Search for the cell housing the specified text and yield its [X, Y] center coordinate. 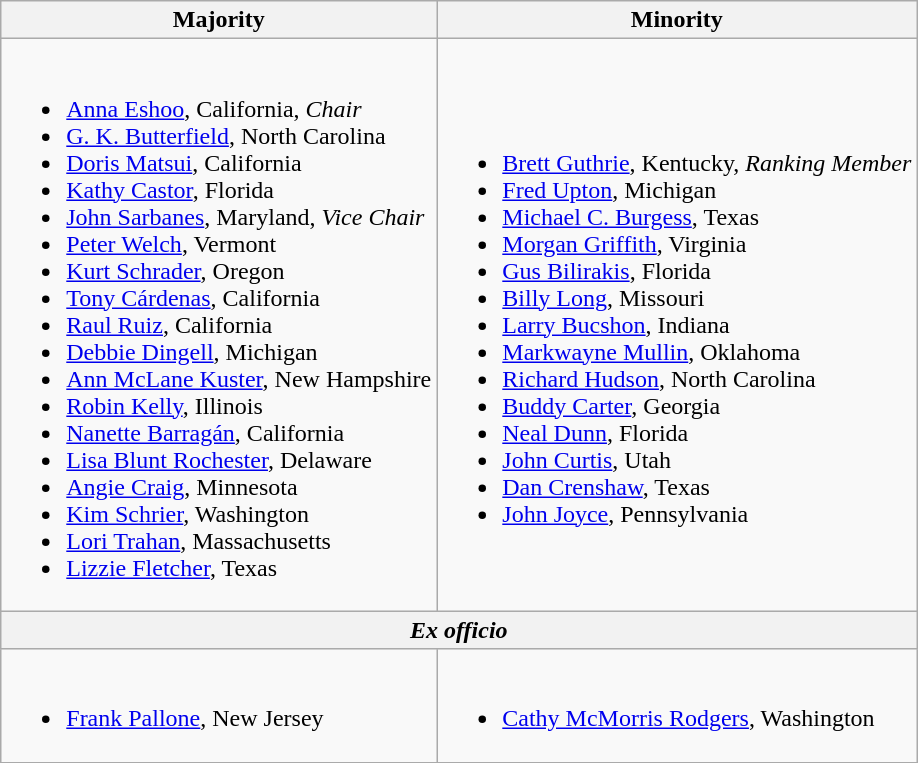
Cathy McMorris Rodgers, Washington [677, 706]
Ex officio [459, 630]
Minority [677, 20]
Majority [219, 20]
Frank Pallone, New Jersey [219, 706]
